Find where the given text appears and provide that cell's center as (X, Y) coordinate. 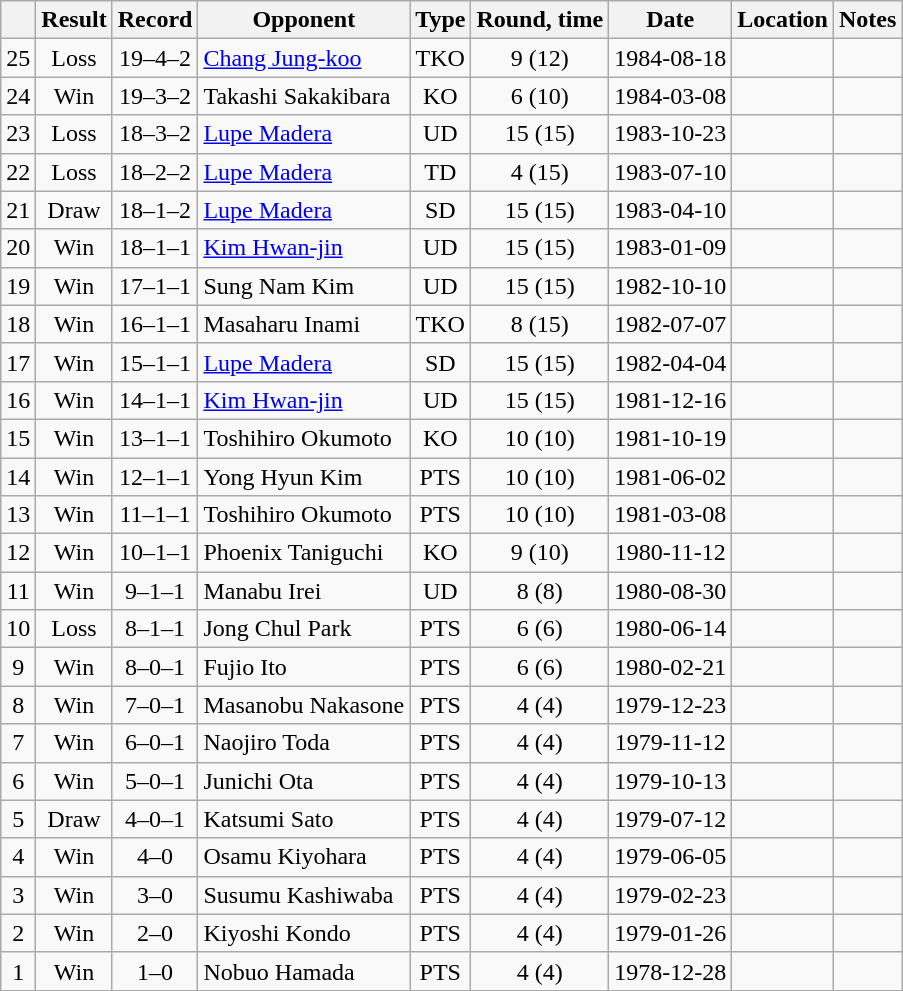
1979-06-05 (670, 857)
Naojiro Toda (304, 743)
18–2–2 (155, 172)
7 (18, 743)
12–1–1 (155, 477)
7–0–1 (155, 705)
1979-01-26 (670, 933)
Phoenix Taniguchi (304, 553)
Result (74, 20)
Junichi Ota (304, 781)
Location (783, 20)
1979-12-23 (670, 705)
22 (18, 172)
8 (8) (540, 591)
25 (18, 58)
1978-12-28 (670, 971)
9–1–1 (155, 591)
Type (440, 20)
Takashi Sakakibara (304, 96)
4 (18, 857)
5 (18, 819)
1983-10-23 (670, 134)
1980-11-12 (670, 553)
1 (18, 971)
Manabu Irei (304, 591)
1981-12-16 (670, 400)
20 (18, 248)
1984-08-18 (670, 58)
1980-08-30 (670, 591)
Osamu Kiyohara (304, 857)
1979-02-23 (670, 895)
1984-03-08 (670, 96)
10 (18, 629)
4–0 (155, 857)
Fujio Ito (304, 667)
Round, time (540, 20)
2 (18, 933)
3 (18, 895)
6 (10) (540, 96)
Masanobu Nakasone (304, 705)
Opponent (304, 20)
4 (15) (540, 172)
1979-07-12 (670, 819)
1983-07-10 (670, 172)
1979-10-13 (670, 781)
Notes (867, 20)
2–0 (155, 933)
1980-06-14 (670, 629)
19–4–2 (155, 58)
19–3–2 (155, 96)
Katsumi Sato (304, 819)
Masaharu Inami (304, 324)
Nobuo Hamada (304, 971)
8–0–1 (155, 667)
17 (18, 362)
1980-02-21 (670, 667)
13–1–1 (155, 438)
8–1–1 (155, 629)
Kiyoshi Kondo (304, 933)
Sung Nam Kim (304, 286)
Yong Hyun Kim (304, 477)
14 (18, 477)
6 (18, 781)
15 (18, 438)
11 (18, 591)
1982-10-10 (670, 286)
1982-07-07 (670, 324)
1981-06-02 (670, 477)
11–1–1 (155, 515)
13 (18, 515)
6–0–1 (155, 743)
8 (15) (540, 324)
Jong Chul Park (304, 629)
1982-04-04 (670, 362)
12 (18, 553)
16 (18, 400)
17–1–1 (155, 286)
16–1–1 (155, 324)
1983-01-09 (670, 248)
21 (18, 210)
Chang Jung-koo (304, 58)
9 (12) (540, 58)
9 (18, 667)
1983-04-10 (670, 210)
5–0–1 (155, 781)
Susumu Kashiwaba (304, 895)
10–1–1 (155, 553)
19 (18, 286)
14–1–1 (155, 400)
18–1–1 (155, 248)
4–0–1 (155, 819)
24 (18, 96)
Date (670, 20)
18–3–2 (155, 134)
TD (440, 172)
23 (18, 134)
1–0 (155, 971)
Record (155, 20)
1981-10-19 (670, 438)
18–1–2 (155, 210)
1979-11-12 (670, 743)
9 (10) (540, 553)
18 (18, 324)
15–1–1 (155, 362)
8 (18, 705)
1981-03-08 (670, 515)
3–0 (155, 895)
